Output the [x, y] coordinate of the center of the cell containing the given text.  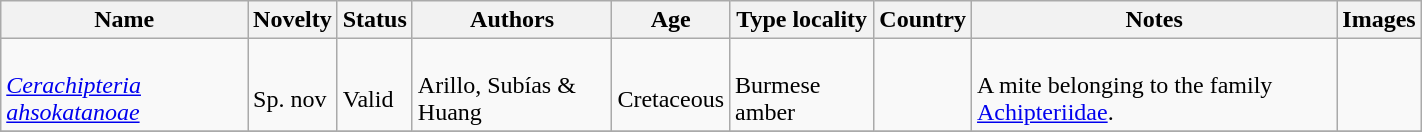
Status [374, 20]
Name [124, 20]
Arillo, Subías & Huang [512, 85]
Country [923, 20]
Cerachipteria ahsokatanoae [124, 85]
Valid [374, 85]
Images [1379, 20]
Type locality [802, 20]
Cretaceous [671, 85]
Sp. nov [293, 85]
Burmese amber [802, 85]
Authors [512, 20]
Novelty [293, 20]
A mite belonging to the family Achipteriidae. [1154, 85]
Notes [1154, 20]
Age [671, 20]
